Detect which cell encompasses the target text, then output its (X, Y) center coordinate. 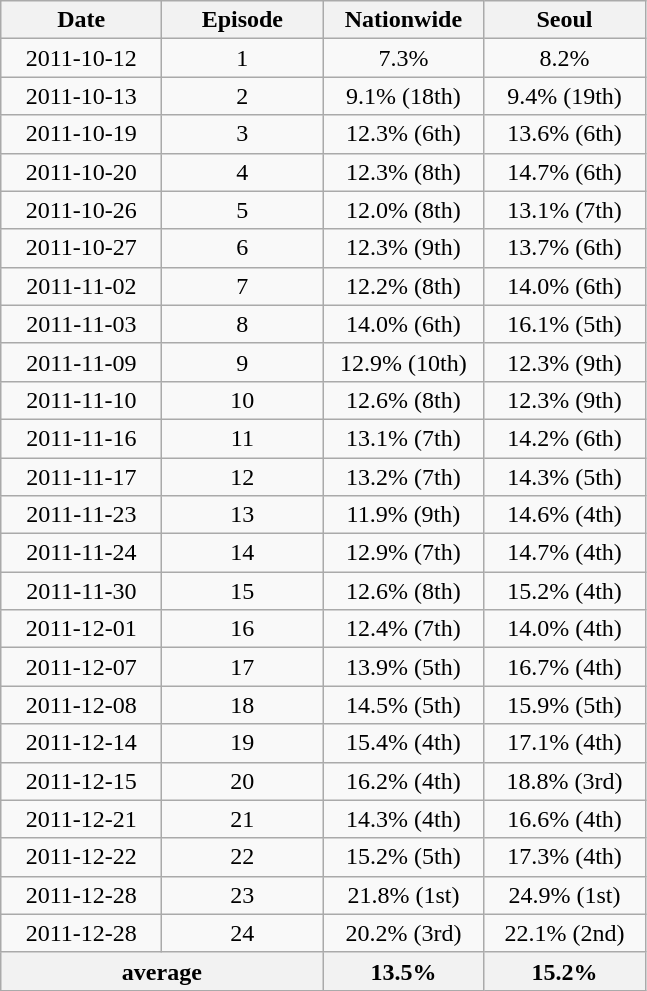
12.9% (10th) (404, 362)
17.3% (4th) (564, 857)
2011-10-26 (82, 210)
2011-11-03 (82, 324)
2011-10-19 (82, 134)
12.3% (8th) (404, 172)
14.2% (6th) (564, 438)
12.4% (7th) (404, 629)
20 (242, 781)
15.9% (5th) (564, 705)
14.5% (5th) (404, 705)
12 (242, 477)
17 (242, 667)
2011-11-02 (82, 286)
15 (242, 591)
2011-12-14 (82, 743)
9.4% (19th) (564, 96)
13.9% (5th) (404, 667)
Episode (242, 20)
20.2% (3rd) (404, 933)
19 (242, 743)
Date (82, 20)
14.7% (4th) (564, 553)
9.1% (18th) (404, 96)
7.3% (404, 58)
6 (242, 248)
13.5% (404, 971)
17.1% (4th) (564, 743)
23 (242, 895)
15.2% (5th) (404, 857)
2 (242, 96)
14.3% (5th) (564, 477)
13.7% (6th) (564, 248)
2011-11-23 (82, 515)
2011-11-09 (82, 362)
22 (242, 857)
21.8% (1st) (404, 895)
2011-10-12 (82, 58)
8.2% (564, 58)
Seoul (564, 20)
11 (242, 438)
22.1% (2nd) (564, 933)
5 (242, 210)
9 (242, 362)
2011-11-17 (82, 477)
2011-11-16 (82, 438)
12.9% (7th) (404, 553)
14 (242, 553)
24 (242, 933)
2011-12-08 (82, 705)
2011-11-30 (82, 591)
2011-12-15 (82, 781)
11.9% (9th) (404, 515)
1 (242, 58)
10 (242, 400)
14.7% (6th) (564, 172)
3 (242, 134)
14.6% (4th) (564, 515)
16.2% (4th) (404, 781)
12.3% (6th) (404, 134)
13.2% (7th) (404, 477)
2011-10-13 (82, 96)
2011-12-01 (82, 629)
18 (242, 705)
2011-12-07 (82, 667)
2011-11-24 (82, 553)
7 (242, 286)
Nationwide (404, 20)
13 (242, 515)
16.7% (4th) (564, 667)
12.2% (8th) (404, 286)
16 (242, 629)
12.0% (8th) (404, 210)
2011-12-21 (82, 819)
18.8% (3rd) (564, 781)
15.2% (564, 971)
8 (242, 324)
2011-12-22 (82, 857)
24.9% (1st) (564, 895)
16.6% (4th) (564, 819)
15.2% (4th) (564, 591)
2011-11-10 (82, 400)
21 (242, 819)
2011-10-20 (82, 172)
14.0% (4th) (564, 629)
16.1% (5th) (564, 324)
15.4% (4th) (404, 743)
14.3% (4th) (404, 819)
4 (242, 172)
average (162, 971)
13.6% (6th) (564, 134)
2011-10-27 (82, 248)
